Locate the cell with the specified text and output its [X, Y] center coordinate. 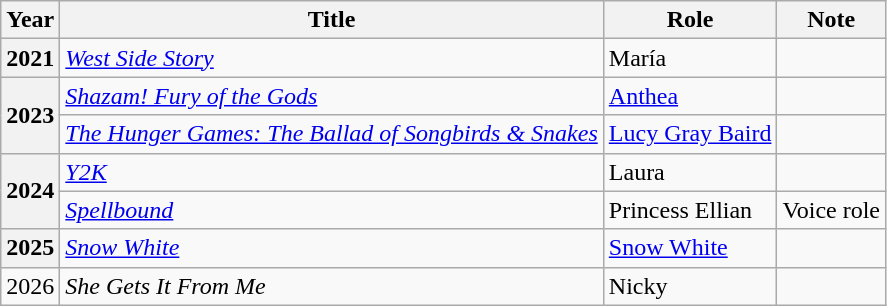
Laura [690, 172]
She Gets It From Me [332, 286]
Princess Ellian [690, 210]
2024 [30, 191]
Y2K [332, 172]
Nicky [690, 286]
2021 [30, 58]
María [690, 58]
The Hunger Games: The Ballad of Songbirds & Snakes [332, 134]
Title [332, 20]
Year [30, 20]
Role [690, 20]
Voice role [832, 210]
West Side Story [332, 58]
Shazam! Fury of the Gods [332, 96]
Lucy Gray Baird [690, 134]
Anthea [690, 96]
2026 [30, 286]
2023 [30, 115]
Note [832, 20]
Spellbound [332, 210]
2025 [30, 248]
